Return the (x, y) coordinate for the center point of the cell that contains the specified text.  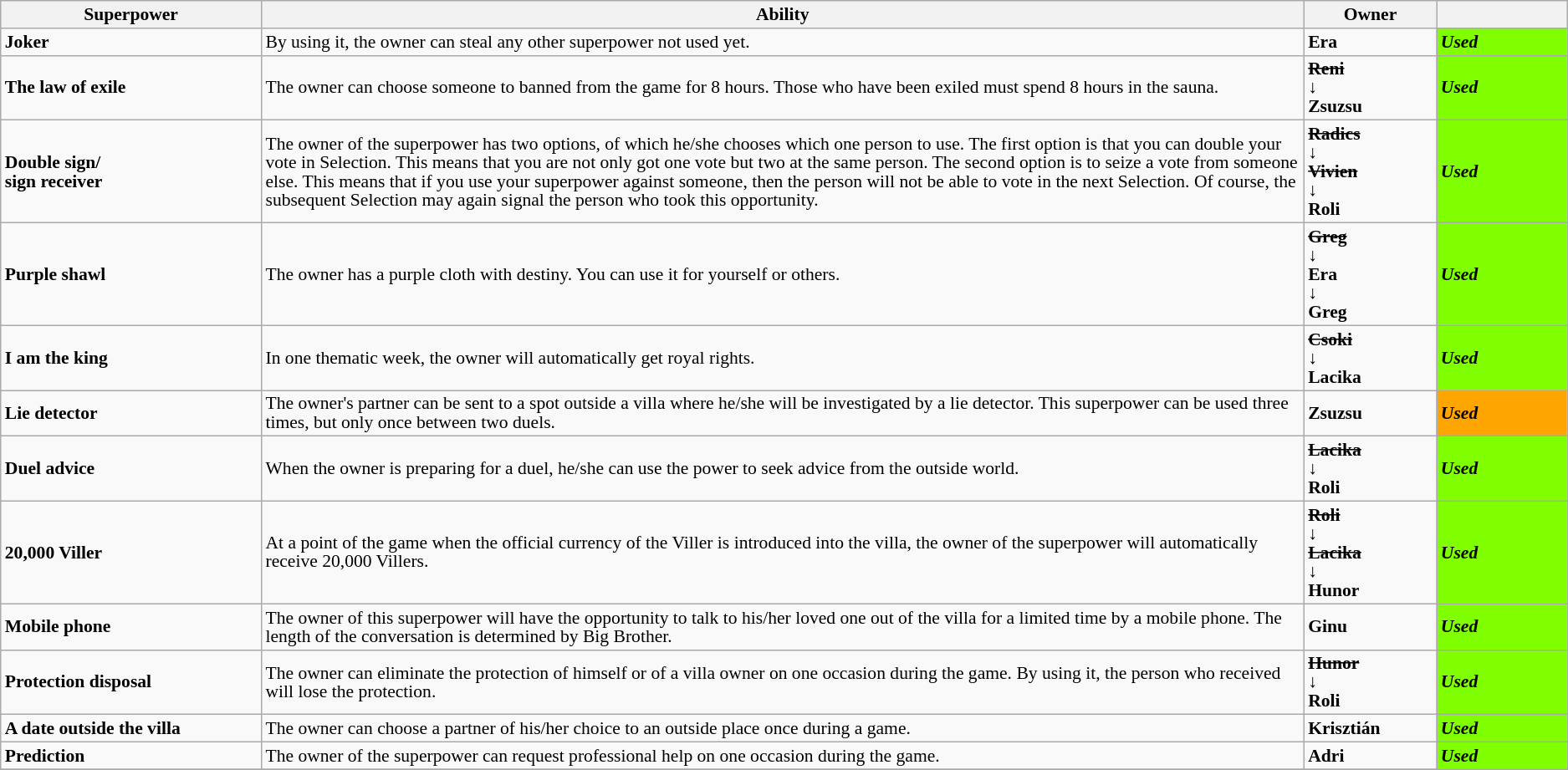
Krisztián (1370, 729)
20,000 Viller (131, 553)
Zsuzsu (1370, 413)
I am the king (131, 358)
A date outside the villa (131, 729)
The owner of the superpower can request professional help on one occasion during the game. (783, 756)
Lacika↓Roli (1370, 469)
Adri (1370, 756)
Duel advice (131, 469)
Radics↓Vivien↓Roli (1370, 172)
Mobile phone (131, 627)
Protection disposal (131, 682)
Ginu (1370, 627)
Purple shawl (131, 274)
In one thematic week, the owner will automatically get royal rights. (783, 358)
By using it, the owner can steal any other superpower not used yet. (783, 42)
The owner can choose someone to banned from the game for 8 hours. Those who have been exiled must spend 8 hours in the sauna. (783, 88)
Owner (1370, 15)
The owner has a purple cloth with destiny. You can use it for yourself or others. (783, 274)
Prediction (131, 756)
Era (1370, 42)
The law of exile (131, 88)
Csoki↓Lacika (1370, 358)
Ability (783, 15)
Superpower (131, 15)
Reni↓Zsuzsu (1370, 88)
The owner can choose a partner of his/her choice to an outside place once during a game. (783, 729)
Greg↓Era↓Greg (1370, 274)
Hunor↓ Roli (1370, 682)
Joker (131, 42)
Double sign/sign receiver (131, 172)
When the owner is preparing for a duel, he/she can use the power to seek advice from the outside world. (783, 469)
Roli↓ Lacika↓Hunor (1370, 553)
Lie detector (131, 413)
